Return [X, Y] of the center of cell containing provided text 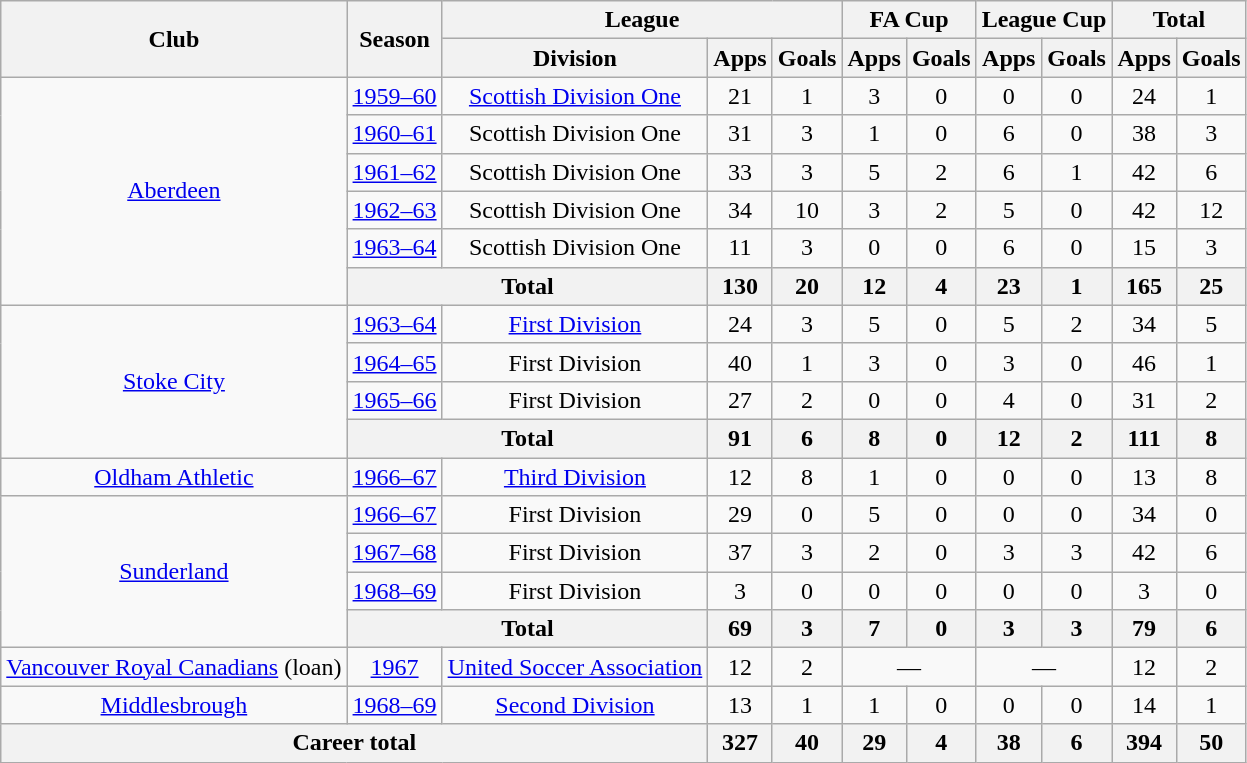
11 [740, 248]
Third Division [575, 477]
League [642, 20]
20 [807, 286]
1960–61 [394, 134]
1961–62 [394, 172]
69 [740, 629]
Second Division [575, 705]
United Soccer Association [575, 667]
Career total [354, 743]
1962–63 [394, 210]
23 [1008, 286]
1965–66 [394, 400]
Club [174, 39]
46 [1144, 362]
27 [740, 400]
Season [394, 39]
1967 [394, 667]
33 [740, 172]
130 [740, 286]
165 [1144, 286]
91 [740, 438]
Middlesbrough [174, 705]
15 [1144, 248]
14 [1144, 705]
327 [740, 743]
394 [1144, 743]
50 [1211, 743]
Stoke City [174, 381]
Oldham Athletic [174, 477]
League Cup [1044, 20]
Aberdeen [174, 191]
1967–68 [394, 553]
7 [874, 629]
1959–60 [394, 96]
FA Cup [909, 20]
21 [740, 96]
1964–65 [394, 362]
Vancouver Royal Canadians (loan) [174, 667]
Division [575, 58]
79 [1144, 629]
111 [1144, 438]
37 [740, 553]
10 [807, 210]
25 [1211, 286]
Sunderland [174, 572]
